Determine the (x, y) coordinate at the center of the cell enclosing the given text.  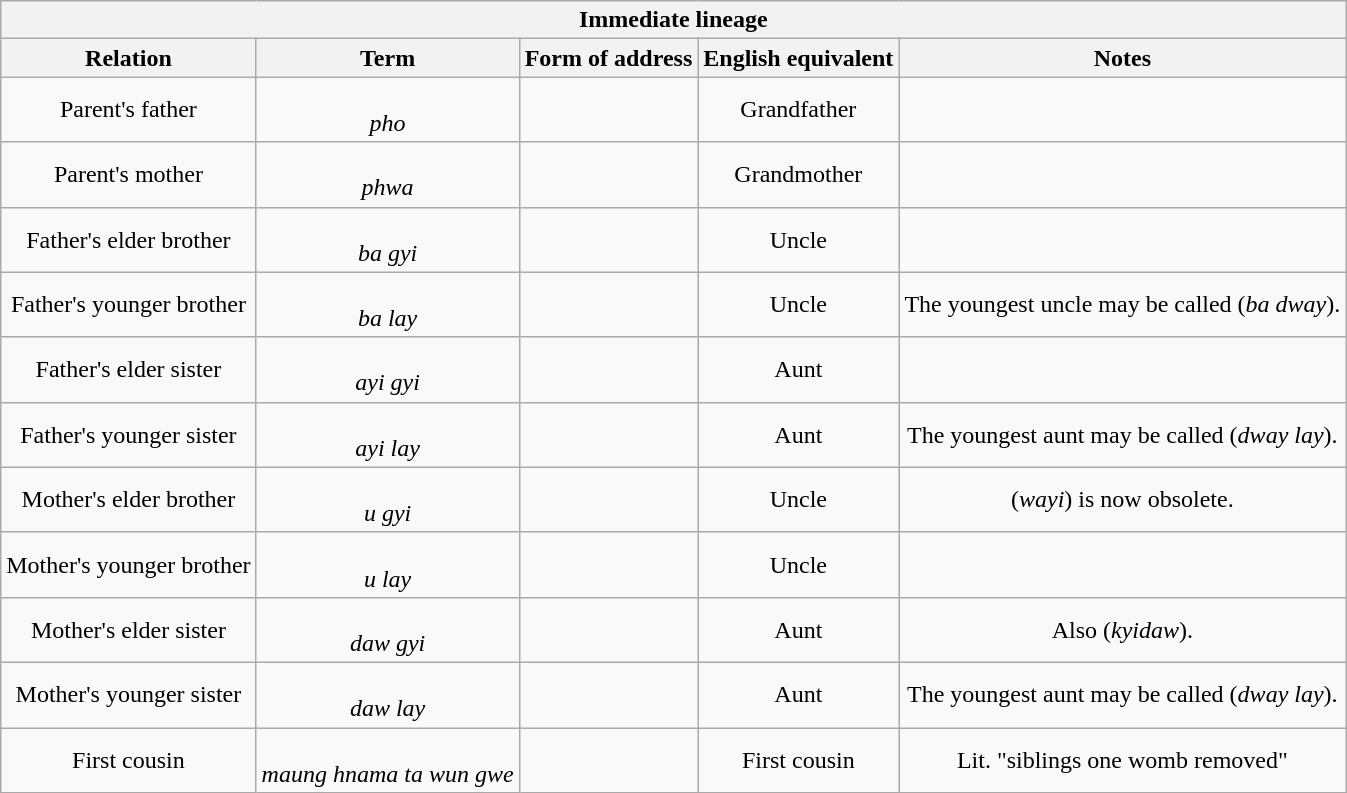
Term (388, 58)
daw lay (388, 694)
Form of address (608, 58)
Immediate lineage (674, 20)
ba gyi (388, 240)
maung hnama ta wun gwe (388, 760)
Relation (128, 58)
Grandmother (798, 174)
ba lay (388, 304)
ayi gyi (388, 370)
The youngest uncle may be called (ba dway). (1122, 304)
Lit. "siblings one womb removed" (1122, 760)
u gyi (388, 500)
Mother's younger brother (128, 564)
phwa (388, 174)
Father's elder sister (128, 370)
Parent's mother (128, 174)
Mother's younger sister (128, 694)
Notes (1122, 58)
u lay (388, 564)
Father's younger sister (128, 434)
Grandfather (798, 110)
ayi lay (388, 434)
pho (388, 110)
Mother's elder sister (128, 630)
(wayi) is now obsolete. (1122, 500)
Father's younger brother (128, 304)
Also (kyidaw). (1122, 630)
Mother's elder brother (128, 500)
daw gyi (388, 630)
Father's elder brother (128, 240)
English equivalent (798, 58)
Parent's father (128, 110)
